Pinpoint the cell where the given text exists, returning its (X, Y) midpoint coordinate. 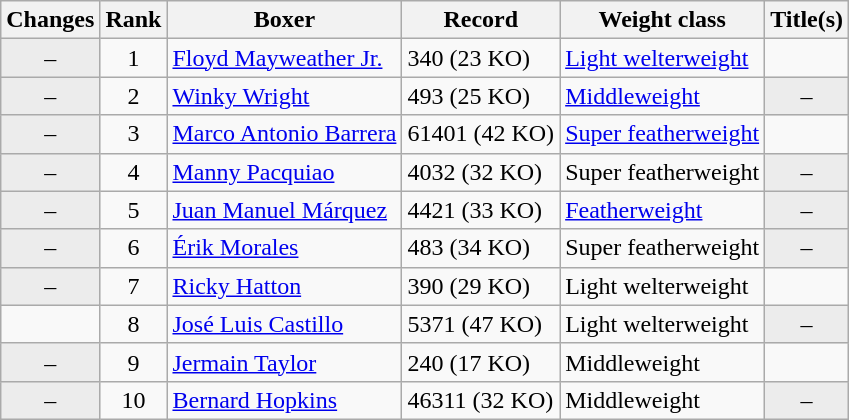
Floyd Mayweather Jr. (284, 58)
Changes (50, 20)
6 (134, 248)
8 (134, 324)
5371 (47 KO) (481, 324)
Winky Wright (284, 96)
Record (481, 20)
José Luis Castillo (284, 324)
Manny Pacquiao (284, 172)
4421 (33 KO) (481, 210)
Weight class (662, 20)
10 (134, 400)
Rank (134, 20)
Marco Antonio Barrera (284, 134)
61401 (42 KO) (481, 134)
4 (134, 172)
9 (134, 362)
2 (134, 96)
46311 (32 KO) (481, 400)
Ricky Hatton (284, 286)
5 (134, 210)
Title(s) (807, 20)
483 (34 KO) (481, 248)
1 (134, 58)
7 (134, 286)
493 (25 KO) (481, 96)
Bernard Hopkins (284, 400)
Featherweight (662, 210)
3 (134, 134)
4032 (32 KO) (481, 172)
390 (29 KO) (481, 286)
240 (17 KO) (481, 362)
340 (23 KO) (481, 58)
Juan Manuel Márquez (284, 210)
Jermain Taylor (284, 362)
Boxer (284, 20)
Érik Morales (284, 248)
